Detect which cell encompasses the target text, then output its [x, y] center coordinate. 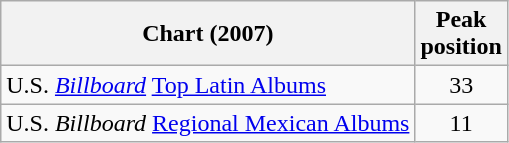
11 [461, 123]
33 [461, 85]
Chart (2007) [208, 34]
Peakposition [461, 34]
U.S. Billboard Top Latin Albums [208, 85]
U.S. Billboard Regional Mexican Albums [208, 123]
